Capture the cell that displays the provided text and extract its [x, y] central coordinate. 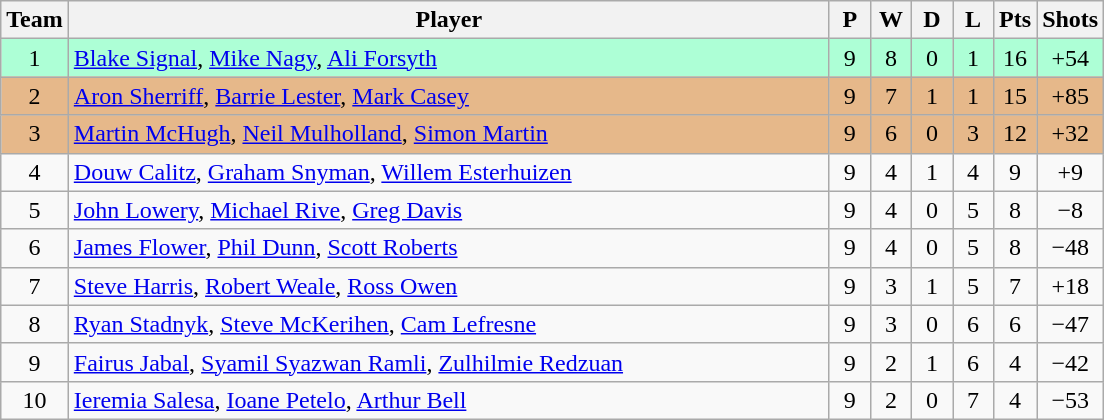
12 [1016, 134]
16 [1016, 58]
Team [35, 20]
Ryan Stadnyk, Steve McKerihen, Cam Lefresne [448, 324]
Aron Sherriff, Barrie Lester, Mark Casey [448, 96]
Player [448, 20]
+54 [1070, 58]
Martin McHugh, Neil Mulholland, Simon Martin [448, 134]
Pts [1016, 20]
Ieremia Salesa, Ioane Petelo, Arthur Bell [448, 400]
+18 [1070, 286]
Steve Harris, Robert Weale, Ross Owen [448, 286]
James Flower, Phil Dunn, Scott Roberts [448, 248]
−53 [1070, 400]
15 [1016, 96]
10 [35, 400]
−47 [1070, 324]
+85 [1070, 96]
+32 [1070, 134]
Fairus Jabal, Syamil Syazwan Ramli, Zulhilmie Redzuan [448, 362]
W [890, 20]
−8 [1070, 210]
−48 [1070, 248]
D [932, 20]
John Lowery, Michael Rive, Greg Davis [448, 210]
Douw Calitz, Graham Snyman, Willem Esterhuizen [448, 172]
L [974, 20]
P [850, 20]
Shots [1070, 20]
Blake Signal, Mike Nagy, Ali Forsyth [448, 58]
−42 [1070, 362]
+9 [1070, 172]
